Detect which cell encompasses the target text, then output its (x, y) center coordinate. 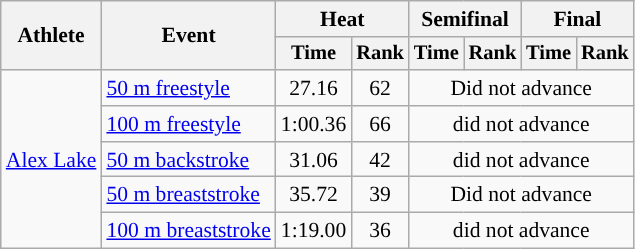
Alex Lake (52, 159)
Event (188, 36)
Athlete (52, 36)
50 m breaststroke (188, 195)
50 m backstroke (188, 160)
36 (380, 231)
31.06 (314, 160)
66 (380, 124)
39 (380, 195)
1:19.00 (314, 231)
50 m freestyle (188, 88)
35.72 (314, 195)
Semifinal (465, 19)
62 (380, 88)
100 m freestyle (188, 124)
27.16 (314, 88)
100 m breaststroke (188, 231)
Heat (342, 19)
42 (380, 160)
Final (577, 19)
1:00.36 (314, 124)
